Search for the cell housing the specified text and yield its [x, y] center coordinate. 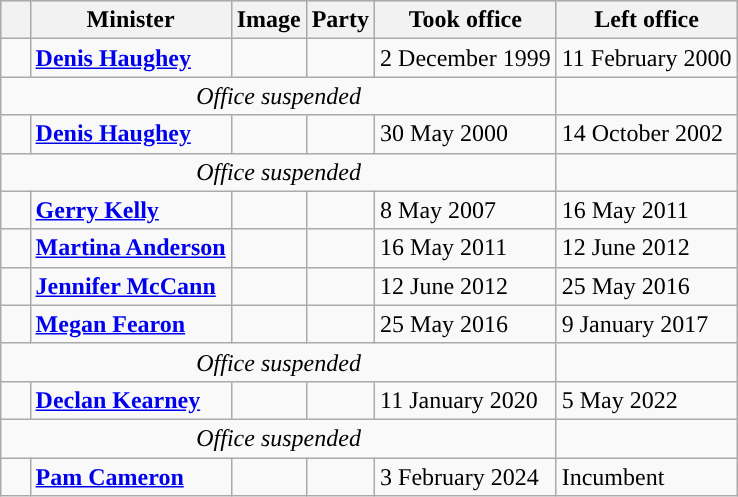
11 February 2000 [646, 58]
Martina Anderson [130, 248]
30 May 2000 [466, 134]
Megan Fearon [130, 324]
Minister [130, 20]
Declan Kearney [130, 400]
Incumbent [646, 477]
14 October 2002 [646, 134]
Left office [646, 20]
9 January 2017 [646, 324]
3 February 2024 [466, 477]
8 May 2007 [466, 210]
Pam Cameron [130, 477]
Image [268, 20]
5 May 2022 [646, 400]
11 January 2020 [466, 400]
Jennifer McCann [130, 286]
Party [340, 20]
Gerry Kelly [130, 210]
Took office [466, 20]
2 December 1999 [466, 58]
